Extract the [X, Y] coordinate from the center of the cell holding the provided text.  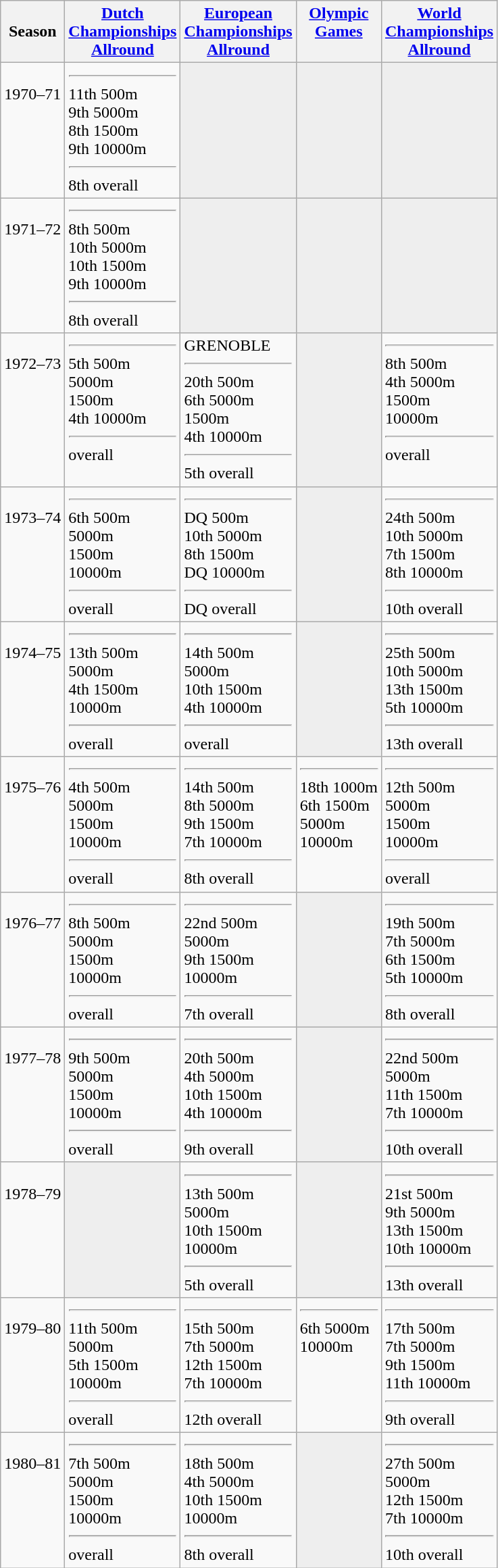
1971–72 [32, 265]
8th 500m 10th 5000m 10th 1500m 9th 10000m 8th overall [123, 265]
7th 500m 5000m 1500m 10000m overall [123, 1500]
6th 500m 5000m 1500m 10000m overall [123, 554]
1974–75 [32, 689]
8th 500m 5000m 1500m 10000m overall [123, 959]
22nd 500m 5000m 11th 1500m 7th 10000m 10th overall [439, 1094]
World Championships Allround [439, 32]
1979–80 [32, 1365]
11th 500m 9th 5000m 8th 1500m 9th 10000m 8th overall [123, 130]
18th 500m 4th 5000m 10th 1500m 10000m 8th overall [238, 1500]
Dutch Championships Allround [123, 32]
13th 500m 5000m 10th 1500m 10000m 5th overall [238, 1230]
4th 500m 5000m 1500m 10000m overall [123, 824]
1970–71 [32, 130]
20th 500m 4th 5000m 10th 1500m 4th 10000m 9th overall [238, 1094]
1975–76 [32, 824]
12th 500m 5000m 1500m 10000m overall [439, 824]
1978–79 [32, 1230]
1980–81 [32, 1500]
17th 500m 7th 5000m 9th 1500m 11th 10000m 9th overall [439, 1365]
15th 500m 7th 5000m 12th 1500m 7th 10000m 12th overall [238, 1365]
European Championships Allround [238, 32]
1976–77 [32, 959]
1972–73 [32, 409]
1977–78 [32, 1094]
27th 500m 5000m 12th 1500m 7th 10000m 10th overall [439, 1500]
21st 500m 9th 5000m 13th 1500m 10th 10000m 13th overall [439, 1230]
GRENOBLE 20th 500m 6th 5000m 1500m 4th 10000m 5th overall [238, 409]
6th 5000m 10000m [339, 1365]
Season [32, 32]
Olympic Games [339, 32]
DQ 500m 10th 5000m 8th 1500m DQ 10000m DQ overall [238, 554]
8th 500m 4th 5000m 1500m 10000m overall [439, 409]
9th 500m 5000m 1500m 10000m overall [123, 1094]
19th 500m 7th 5000m 6th 1500m 5th 10000m 8th overall [439, 959]
24th 500m 10th 5000m 7th 1500m 8th 10000m 10th overall [439, 554]
13th 500m 5000m 4th 1500m 10000m overall [123, 689]
14th 500m 8th 5000m 9th 1500m 7th 10000m 8th overall [238, 824]
11th 500m 5000m 5th 1500m 10000m overall [123, 1365]
18th 1000m 6th 1500m 5000m 10000m [339, 824]
22nd 500m 5000m 9th 1500m 10000m 7th overall [238, 959]
14th 500m 5000m 10th 1500m 4th 10000m overall [238, 689]
1973–74 [32, 554]
25th 500m 10th 5000m 13th 1500m 5th 10000m 13th overall [439, 689]
5th 500m 5000m 1500m 4th 10000m overall [123, 409]
